From the cell containing the given text, extract its center point as [X, Y] coordinate. 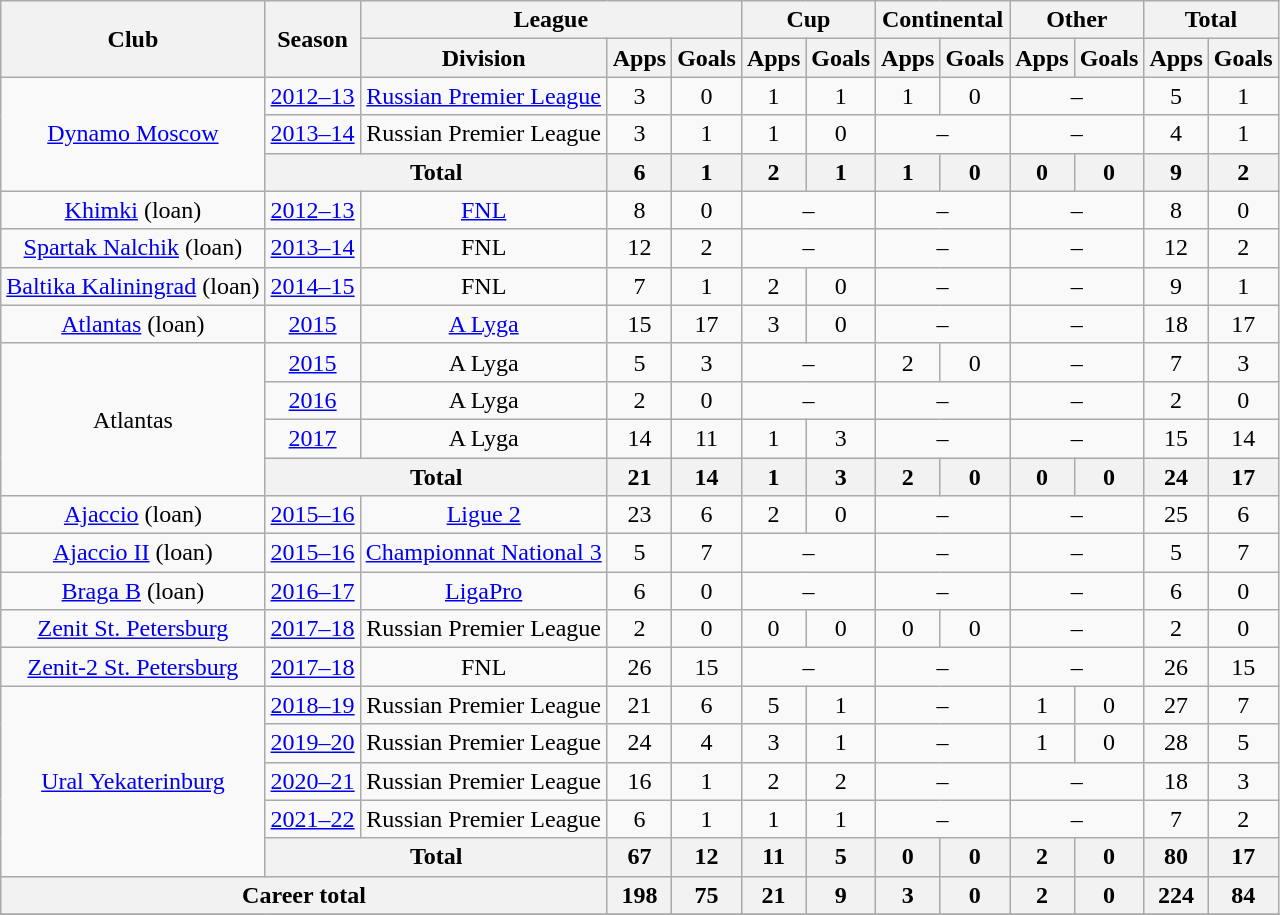
25 [1176, 515]
Dynamo Moscow [133, 134]
2020–21 [312, 781]
84 [1243, 895]
2018–19 [312, 705]
67 [639, 857]
Ligue 2 [484, 515]
23 [639, 515]
2014–15 [312, 286]
Career total [304, 895]
Baltika Kaliningrad (loan) [133, 286]
Ajaccio II (loan) [133, 553]
75 [707, 895]
Spartak Nalchik (loan) [133, 248]
Zenit St. Petersburg [133, 629]
Zenit-2 St. Petersburg [133, 667]
16 [639, 781]
Division [484, 58]
27 [1176, 705]
Ural Yekaterinburg [133, 781]
League [550, 20]
2016 [312, 400]
Club [133, 39]
Season [312, 39]
28 [1176, 743]
Atlantas [133, 419]
Atlantas (loan) [133, 324]
2019–20 [312, 743]
Cup [808, 20]
Ajaccio (loan) [133, 515]
224 [1176, 895]
198 [639, 895]
2021–22 [312, 819]
Continental [943, 20]
LigaPro [484, 591]
80 [1176, 857]
2017 [312, 438]
Braga B (loan) [133, 591]
Championnat National 3 [484, 553]
Other [1077, 20]
Khimki (loan) [133, 210]
2016–17 [312, 591]
